Determine the [X, Y] coordinate at the center of the cell enclosing the given text.  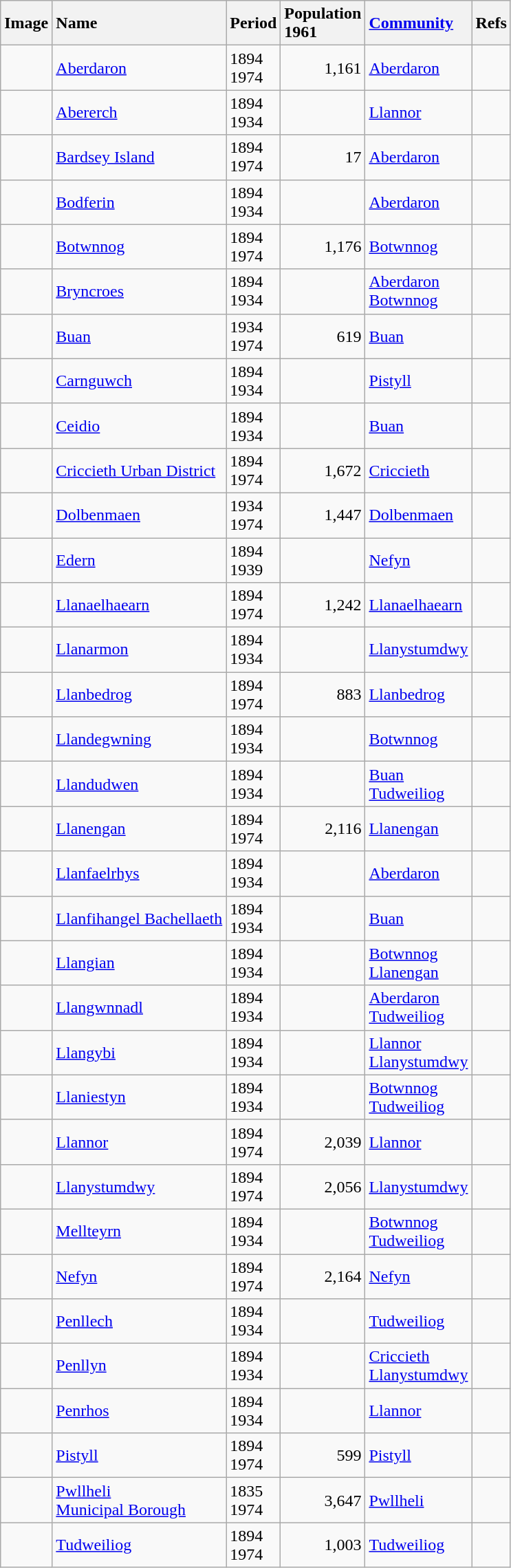
Bryncroes [139, 292]
Abererch [139, 113]
Criccieth [418, 471]
Criccieth Urban District [139, 471]
Period [253, 23]
CricciethLlanystumdwy [418, 1366]
2,116 [323, 828]
Llangybi [139, 1053]
1,672 [323, 471]
LlannorLlanystumdwy [418, 1053]
Penllyn [139, 1366]
Ceidio [139, 425]
BotwnnogLlanengan [418, 963]
Population1961 [323, 23]
Image [26, 23]
18351974 [253, 1500]
2,039 [323, 1142]
AberdaronTudweiliog [418, 1007]
17 [323, 157]
619 [323, 336]
Penllech [139, 1321]
Llandegwning [139, 739]
Llandudwen [139, 784]
Edern [139, 560]
Llanfihangel Bachellaeth [139, 918]
1,242 [323, 605]
Mellteyrn [139, 1232]
Llanfaelrhys [139, 874]
883 [323, 695]
Llanarmon [139, 649]
Penrhos [139, 1410]
PwllheliMunicipal Borough [139, 1500]
Llaniestyn [139, 1097]
2,164 [323, 1276]
2,056 [323, 1186]
1,176 [323, 246]
1,003 [323, 1545]
Bodferin [139, 202]
AberdaronBotwnnog [418, 292]
Bardsey Island [139, 157]
1,161 [323, 67]
Community [418, 23]
599 [323, 1456]
Llangwnnadl [139, 1007]
Pwllheli [418, 1500]
Refs [491, 23]
18941939 [253, 560]
1,447 [323, 515]
3,647 [323, 1500]
Llangian [139, 963]
BuanTudweiliog [418, 784]
Carnguwch [139, 381]
Name [139, 23]
